Return the [x, y] coordinate for the center point of the cell that contains the specified text.  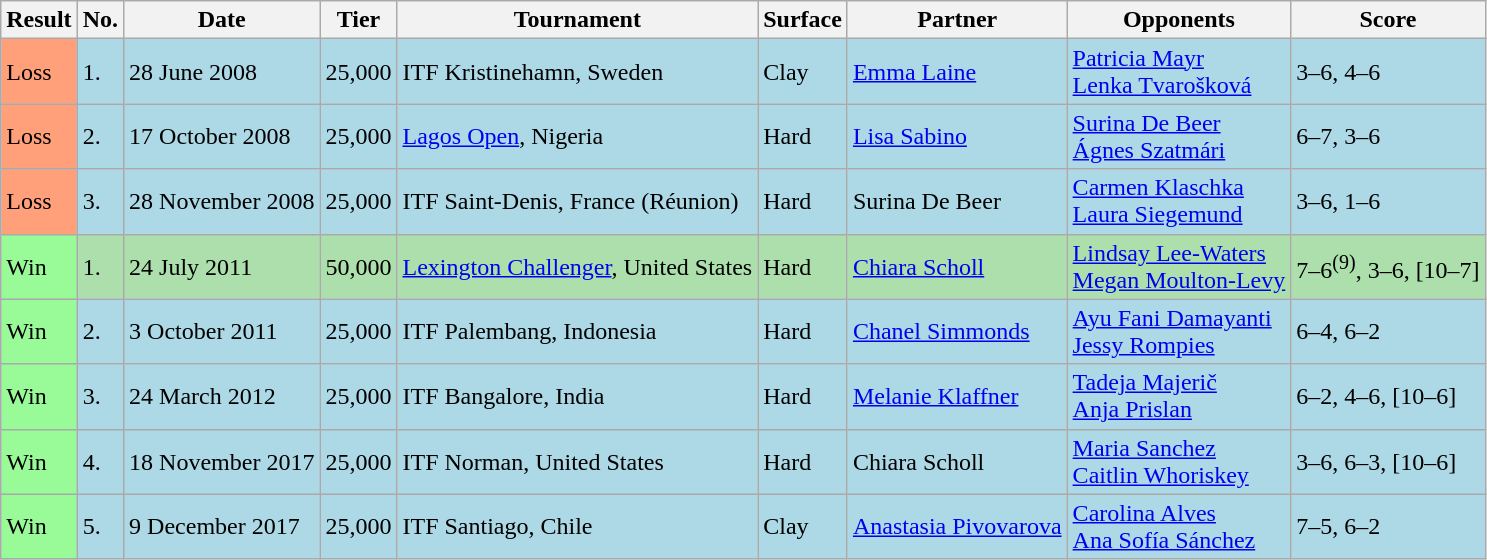
Opponents [1179, 20]
Carolina Alves Ana Sofía Sánchez [1179, 526]
Patricia Mayr Lenka Tvarošková [1179, 72]
Lisa Sabino [957, 136]
24 July 2011 [222, 266]
Maria Sanchez Caitlin Whoriskey [1179, 462]
Tournament [578, 20]
Melanie Klaffner [957, 396]
28 June 2008 [222, 72]
5. [100, 526]
6–7, 3–6 [1388, 136]
Anastasia Pivovarova [957, 526]
Emma Laine [957, 72]
Lindsay Lee-Waters Megan Moulton-Levy [1179, 266]
Date [222, 20]
18 November 2017 [222, 462]
28 November 2008 [222, 202]
ITF Kristinehamn, Sweden [578, 72]
Lagos Open, Nigeria [578, 136]
Score [1388, 20]
9 December 2017 [222, 526]
ITF Palembang, Indonesia [578, 332]
4. [100, 462]
ITF Bangalore, India [578, 396]
6–4, 6–2 [1388, 332]
3–6, 6–3, [10–6] [1388, 462]
Surina De Beer [957, 202]
50,000 [358, 266]
24 March 2012 [222, 396]
ITF Norman, United States [578, 462]
7–5, 6–2 [1388, 526]
Lexington Challenger, United States [578, 266]
17 October 2008 [222, 136]
Result [39, 20]
Ayu Fani Damayanti Jessy Rompies [1179, 332]
Surface [803, 20]
6–2, 4–6, [10–6] [1388, 396]
Carmen Klaschka Laura Siegemund [1179, 202]
ITF Santiago, Chile [578, 526]
7–6(9), 3–6, [10–7] [1388, 266]
3–6, 1–6 [1388, 202]
Tier [358, 20]
Chanel Simmonds [957, 332]
ITF Saint-Denis, France (Réunion) [578, 202]
3–6, 4–6 [1388, 72]
Partner [957, 20]
Tadeja Majerič Anja Prislan [1179, 396]
Surina De Beer Ágnes Szatmári [1179, 136]
No. [100, 20]
3 October 2011 [222, 332]
